Find where the given text appears and provide that cell's center as (X, Y) coordinate. 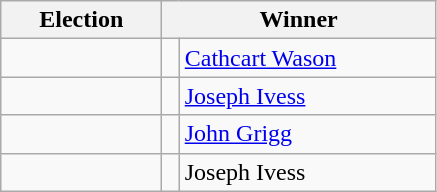
John Grigg (307, 134)
Winner (299, 20)
Election (82, 20)
Cathcart Wason (307, 58)
